Locate the cell with the specified text and output its (X, Y) center coordinate. 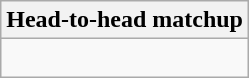
Head-to-head matchup (125, 20)
